Output the [x, y] coordinate of the center of the cell containing the given text.  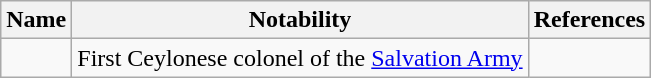
Notability [300, 20]
First Ceylonese colonel of the Salvation Army [300, 58]
Name [36, 20]
References [590, 20]
